Pinpoint the cell where the given text exists, returning its (X, Y) midpoint coordinate. 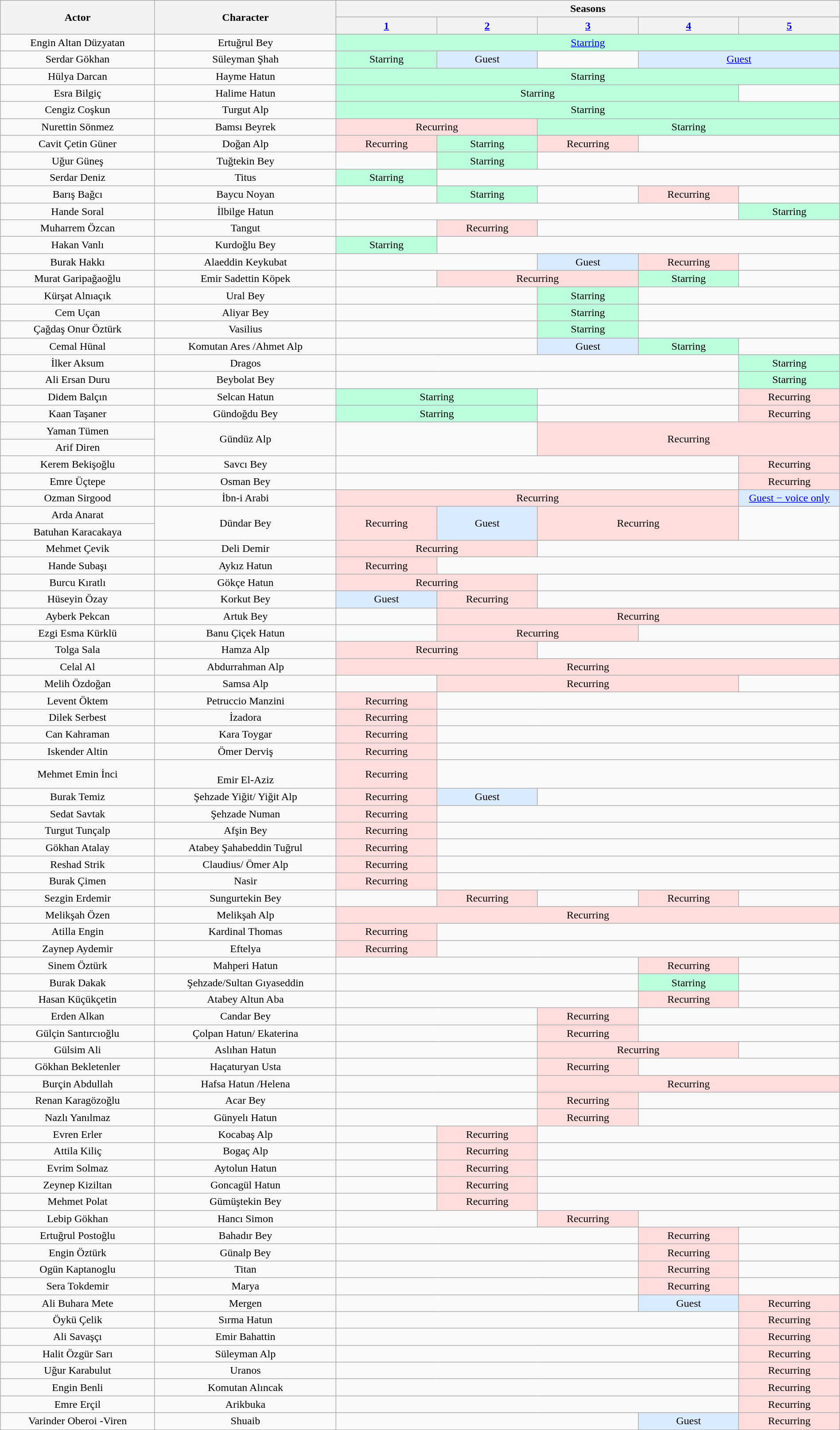
Can Kahraman (78, 734)
Batuhan Karacakaya (78, 532)
Claudius/ Ömer Alp (245, 864)
Gökhan Atalay (78, 848)
Hüseyin Özay (78, 599)
Bamsı Beyrek (245, 127)
Sezgin Erdemir (78, 898)
Ogün Kaptanoglu (78, 1269)
Serdar Gökhan (78, 59)
Goncagül Hatun (245, 1185)
Kürşat Alnıaçık (78, 296)
Evrim Solmaz (78, 1168)
Emir Bahattin (245, 1337)
Deli Demir (245, 549)
Emir Sadettin Köpek (245, 279)
Petruccio Manzini (245, 700)
Erden Alkan (78, 1016)
Titan (245, 1269)
5 (789, 26)
Kurdoğlu Bey (245, 245)
Varinder Oberoi -Viren (78, 1421)
Haçaturyan Usta (245, 1067)
Osman Bey (245, 481)
Halime Hatun (245, 93)
Samsa Alp (245, 684)
Atilla Engin (78, 932)
Artuk Bey (245, 616)
Levent Öktem (78, 700)
Ayberk Pekcan (78, 616)
Şehzade/Sultan Gıyaseddin (245, 982)
Şehzade Yiğit/ Yiğit Alp (245, 797)
Banu Çiçek Hatun (245, 633)
Murat Garipağaoğlu (78, 279)
Ozman Sirgood (78, 498)
Savcı Bey (245, 464)
Komutan Ares /Ahmet Alp (245, 346)
Shuaib (245, 1421)
Nazlı Yanılmaz (78, 1117)
1 (386, 26)
Character (245, 17)
Esra Bilgiç (78, 93)
Uğur Karabulut (78, 1371)
Turgut Alp (245, 110)
Turgut Tunçalp (78, 831)
Acar Bey (245, 1101)
Aslıhan Hatun (245, 1050)
Süleyman Şhah (245, 59)
Burak Dakak (78, 982)
Hasan Küçükçetin (78, 999)
Burcu Kıratlı (78, 582)
Dragos (245, 363)
Hülya Darcan (78, 76)
Hancı Simon (245, 1219)
Korkut Bey (245, 599)
Dilek Serbest (78, 717)
Serdar Deniz (78, 177)
Cem Uçan (78, 313)
Burak Temiz (78, 797)
Süleyman Alp (245, 1354)
Atabey Şahabeddin Tuğrul (245, 848)
Burçin Abdullah (78, 1084)
Candar Bey (245, 1016)
Gümüştekin Bey (245, 1202)
Melih Özdoğan (78, 684)
Selcan Hatun (245, 397)
Marya (245, 1286)
Eftelya (245, 949)
Bahadır Bey (245, 1235)
Zeynep Kiziltan (78, 1185)
Seasons (588, 9)
Öykü Çelik (78, 1320)
Beybolat Bey (245, 380)
Çolpan Hatun/ Ekaterina (245, 1033)
Sinem Öztürk (78, 965)
Gülsim Ali (78, 1050)
Atabey Altun Aba (245, 999)
Abdurrahman Alp (245, 667)
Guest − voice only (789, 498)
Ertuğrul Bey (245, 43)
Hande Soral (78, 211)
Titus (245, 177)
İzadora (245, 717)
Muharrem Özcan (78, 228)
Gökhan Bekletenler (78, 1067)
Melikşah Alp (245, 915)
Didem Balçın (78, 397)
Baycu Noyan (245, 194)
Hande Subaşı (78, 566)
Iskender Altin (78, 751)
Burak Çimen (78, 881)
Günyelı Hatun (245, 1117)
Gündoğdu Bey (245, 414)
Burak Hakkı (78, 262)
Dündar Bey (245, 524)
Emre Üçtepe (78, 481)
Mahperi Hatun (245, 965)
Uranos (245, 1371)
Günalp Bey (245, 1252)
3 (587, 26)
Mergen (245, 1303)
Hayme Hatun (245, 76)
Engin Benli (78, 1387)
Renan Karagözoğlu (78, 1101)
Ali Savaşçı (78, 1337)
Şehzade Numan (245, 814)
Gökçe Hatun (245, 582)
Ömer Derviş (245, 751)
Cemal Hünal (78, 346)
İlbilge Hatun (245, 211)
Arda Anarat (78, 515)
Evren Erler (78, 1134)
Aytolun Hatun (245, 1168)
Engin Altan Düzyatan (78, 43)
4 (688, 26)
Ural Bey (245, 296)
Sera Tokdemir (78, 1286)
Arif Diren (78, 447)
Sungurtekin Bey (245, 898)
Kocabaş Alp (245, 1134)
Bogaç Alp (245, 1151)
Attila Kiliç (78, 1151)
Actor (78, 17)
Yaman Tümen (78, 430)
Gülçin Santırcıoğlu (78, 1033)
Emre Erçil (78, 1404)
Mehmet Çevik (78, 549)
Kerem Bekişoğlu (78, 464)
Kara Toygar (245, 734)
Melikşah Özen (78, 915)
Celal Al (78, 667)
Sedat Savtak (78, 814)
Nurettin Sönmez (78, 127)
Hafsa Hatun /Helena (245, 1084)
Aliyar Bey (245, 313)
Mehmet Polat (78, 1202)
Zaynep Aydemir (78, 949)
Nasir (245, 881)
Lebip Gökhan (78, 1219)
Ali Buhara Mete (78, 1303)
İbn-i Arabi (245, 498)
Halit Özgür Sarı (78, 1354)
Barış Bağcı (78, 194)
Cengiz Coşkun (78, 110)
Tolga Sala (78, 650)
Vasilius (245, 329)
Ali Ersan Duru (78, 380)
Tangut (245, 228)
Sırma Hatun (245, 1320)
Doğan Alp (245, 144)
Kardinal Thomas (245, 932)
Gündüz Alp (245, 439)
Arikbuka (245, 1404)
Engin Öztürk (78, 1252)
Ertuğrul Postoğlu (78, 1235)
2 (487, 26)
Komutan Alıncak (245, 1387)
Hamza Alp (245, 650)
Uğur Güneş (78, 160)
Çağdaş Onur Öztürk (78, 329)
Aykız Hatun (245, 566)
Alaeddin Keykubat (245, 262)
Ezgi Esma Kürklü (78, 633)
Reshad Strik (78, 864)
Cavit Çetin Güner (78, 144)
Mehmet Emin İnci (78, 774)
İlker Aksum (78, 363)
Emir El-Aziz (245, 774)
Kaan Taşaner (78, 414)
Tuğtekin Bey (245, 160)
Hakan Vanlı (78, 245)
Afşin Bey (245, 831)
